Detect which cell encompasses the target text, then output its [X, Y] center coordinate. 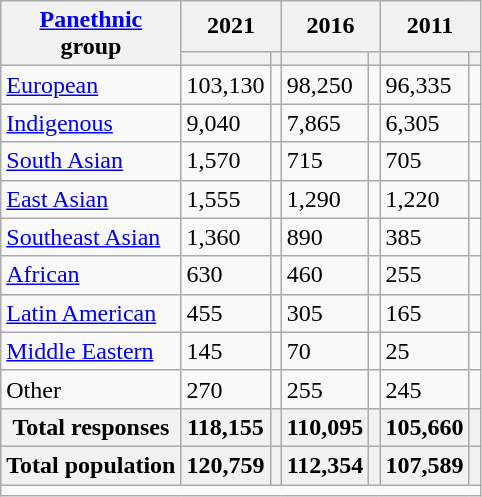
145 [226, 351]
Panethnicgroup [91, 34]
270 [226, 389]
European [91, 85]
2021 [231, 26]
9,040 [226, 123]
Total responses [91, 427]
1,290 [325, 199]
6,305 [424, 123]
Total population [91, 465]
96,335 [424, 85]
1,570 [226, 161]
715 [325, 161]
1,220 [424, 199]
890 [325, 237]
2016 [330, 26]
East Asian [91, 199]
118,155 [226, 427]
460 [325, 275]
1,555 [226, 199]
107,589 [424, 465]
165 [424, 313]
Southeast Asian [91, 237]
105,660 [424, 427]
25 [424, 351]
70 [325, 351]
Other [91, 389]
1,360 [226, 237]
103,130 [226, 85]
98,250 [325, 85]
Latin American [91, 313]
705 [424, 161]
305 [325, 313]
245 [424, 389]
385 [424, 237]
630 [226, 275]
7,865 [325, 123]
Indigenous [91, 123]
455 [226, 313]
2011 [430, 26]
120,759 [226, 465]
Middle Eastern [91, 351]
112,354 [325, 465]
South Asian [91, 161]
African [91, 275]
110,095 [325, 427]
